Search for the cell housing the specified text and yield its (X, Y) center coordinate. 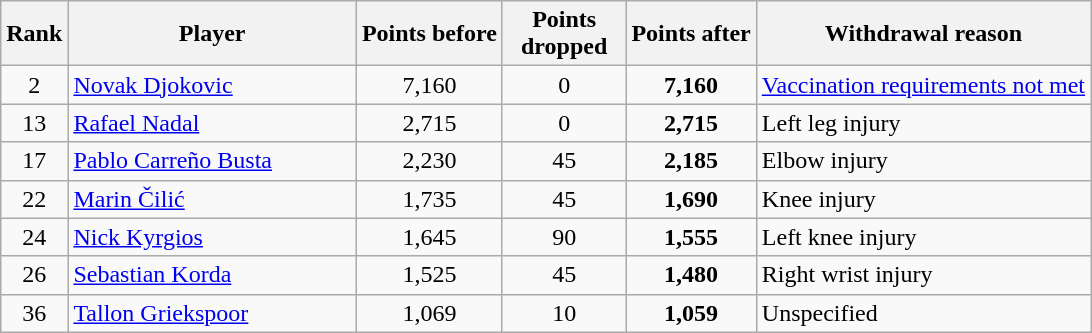
1,069 (429, 313)
22 (34, 199)
1,059 (691, 313)
2,185 (691, 161)
24 (34, 237)
Pablo Carreño Busta (212, 161)
2 (34, 85)
Rank (34, 34)
90 (564, 237)
Novak Djokovic (212, 85)
26 (34, 275)
Knee injury (923, 199)
Marin Čilić (212, 199)
1,735 (429, 199)
Tallon Griekspoor (212, 313)
2,230 (429, 161)
1,480 (691, 275)
Player (212, 34)
1,555 (691, 237)
13 (34, 123)
Nick Kyrgios (212, 237)
Points before (429, 34)
Elbow injury (923, 161)
36 (34, 313)
Withdrawal reason (923, 34)
Rafael Nadal (212, 123)
Points dropped (564, 34)
Left knee injury (923, 237)
1,645 (429, 237)
Points after (691, 34)
Unspecified (923, 313)
1,690 (691, 199)
Left leg injury (923, 123)
17 (34, 161)
Sebastian Korda (212, 275)
1,525 (429, 275)
10 (564, 313)
Right wrist injury (923, 275)
Vaccination requirements not met (923, 85)
